Determine the [x, y] coordinate at the center of the cell enclosing the given text.  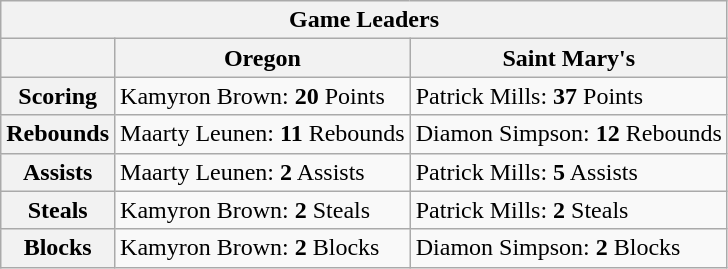
Maarty Leunen: 2 Assists [263, 172]
Game Leaders [364, 20]
Scoring [58, 96]
Rebounds [58, 134]
Blocks [58, 248]
Patrick Mills: 5 Assists [568, 172]
Kamyron Brown: 20 Points [263, 96]
Saint Mary's [568, 58]
Kamyron Brown: 2 Steals [263, 210]
Kamyron Brown: 2 Blocks [263, 248]
Assists [58, 172]
Diamon Simpson: 2 Blocks [568, 248]
Maarty Leunen: 11 Rebounds [263, 134]
Oregon [263, 58]
Diamon Simpson: 12 Rebounds [568, 134]
Steals [58, 210]
Patrick Mills: 37 Points [568, 96]
Patrick Mills: 2 Steals [568, 210]
